Identify which cell holds the provided text, then report its (x, y) central coordinate. 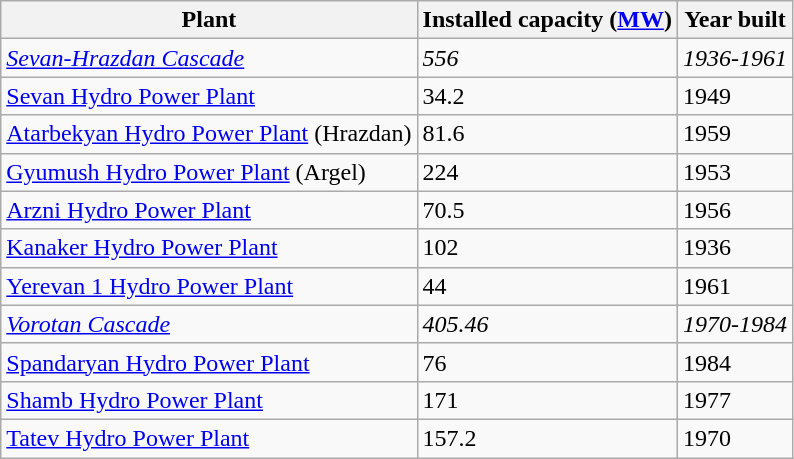
224 (547, 172)
70.5 (547, 210)
Arzni Hydro Power Plant (209, 210)
44 (547, 286)
1984 (734, 362)
171 (547, 400)
Atarbekyan Hydro Power Plant (Hrazdan) (209, 134)
81.6 (547, 134)
405.46 (547, 324)
1961 (734, 286)
1956 (734, 210)
Installed capacity (MW) (547, 20)
1959 (734, 134)
1970 (734, 438)
102 (547, 248)
Gyumush Hydro Power Plant (Argel) (209, 172)
1936-1961 (734, 58)
Sevan Hydro Power Plant (209, 96)
1949 (734, 96)
Tatev Hydro Power Plant (209, 438)
556 (547, 58)
Yerevan 1 Hydro Power Plant (209, 286)
Shamb Hydro Power Plant (209, 400)
76 (547, 362)
Plant (209, 20)
1977 (734, 400)
157.2 (547, 438)
34.2 (547, 96)
1970-1984 (734, 324)
Vorotan Cascade (209, 324)
Kanaker Hydro Power Plant (209, 248)
Spandaryan Hydro Power Plant (209, 362)
1953 (734, 172)
Sevan-Hrazdan Cascade (209, 58)
Year built (734, 20)
1936 (734, 248)
